Find where the given text appears and provide that cell's center as [X, Y] coordinate. 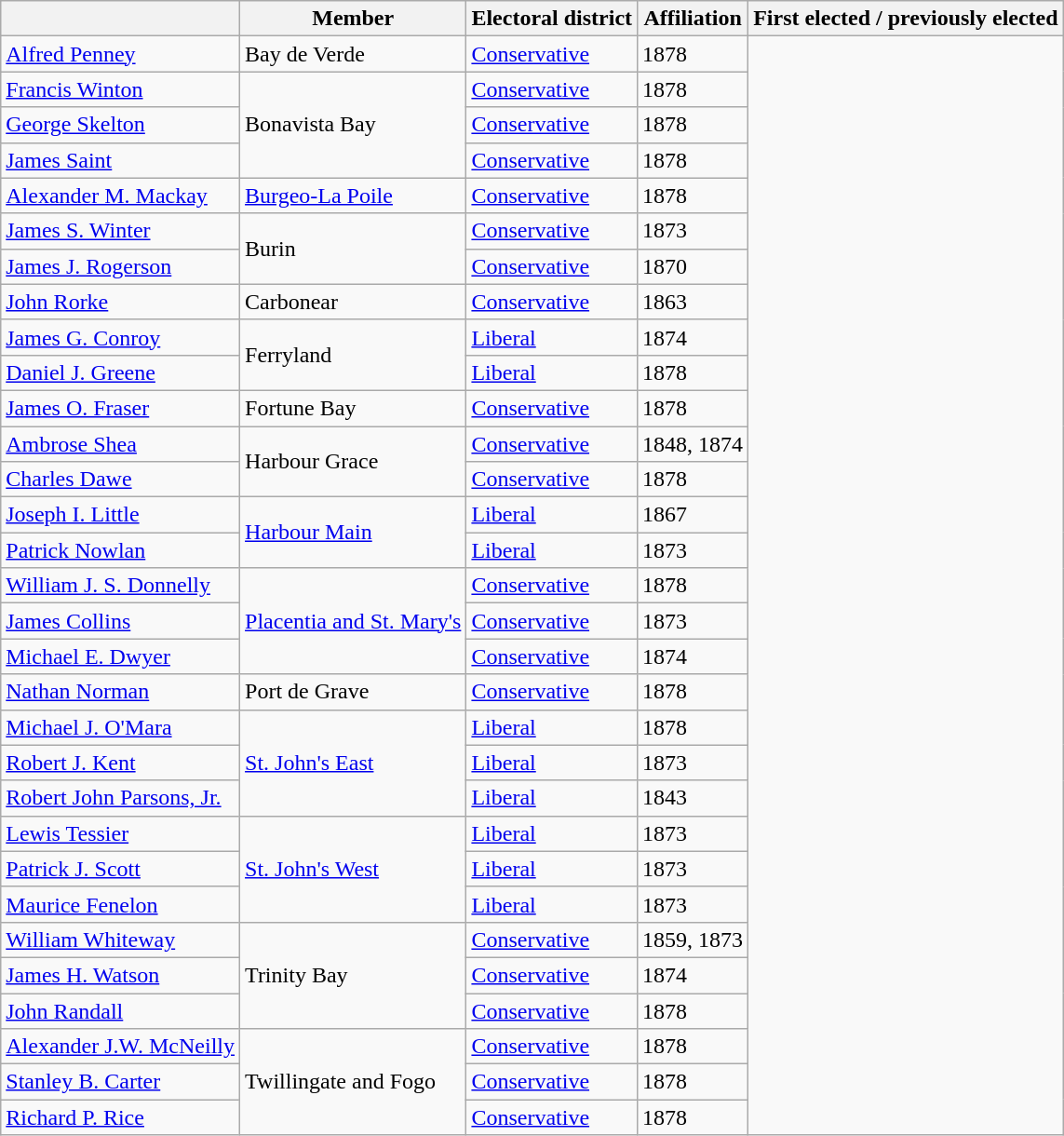
1867 [693, 515]
James J. Rogerson [121, 266]
Richard P. Rice [121, 1117]
George Skelton [121, 125]
Patrick Nowlan [121, 550]
Carbonear [354, 302]
1870 [693, 266]
Daniel J. Greene [121, 372]
Bay de Verde [354, 54]
Joseph I. Little [121, 515]
Michael J. O'Mara [121, 727]
St. John's East [354, 763]
Port de Grave [354, 692]
James H. Watson [121, 975]
William Whiteway [121, 940]
Alexander J.W. McNeilly [121, 1047]
William J. S. Donnelly [121, 586]
James G. Conroy [121, 337]
Placentia and St. Mary's [354, 621]
Robert J. Kent [121, 763]
James O. Fraser [121, 408]
Michael E. Dwyer [121, 656]
Trinity Bay [354, 975]
Charles Dawe [121, 480]
Electoral district [552, 19]
1843 [693, 798]
Robert John Parsons, Jr. [121, 798]
Maurice Fenelon [121, 904]
Bonavista Bay [354, 125]
Alexander M. Mackay [121, 196]
Harbour Main [354, 533]
Alfred Penney [121, 54]
Twillingate and Fogo [354, 1082]
Ambrose Shea [121, 444]
Harbour Grace [354, 462]
1859, 1873 [693, 940]
Nathan Norman [121, 692]
John Randall [121, 1010]
John Rorke [121, 302]
James S. Winter [121, 231]
St. John's West [354, 869]
Member [354, 19]
Burin [354, 249]
First elected / previously elected [907, 19]
1848, 1874 [693, 444]
Patrick J. Scott [121, 869]
Ferryland [354, 355]
Stanley B. Carter [121, 1082]
Francis Winton [121, 89]
Lewis Tessier [121, 833]
James Saint [121, 160]
Fortune Bay [354, 408]
1863 [693, 302]
Burgeo-La Poile [354, 196]
James Collins [121, 621]
Affiliation [693, 19]
